Return the [X, Y] coordinate for the center point of the cell that contains the specified text.  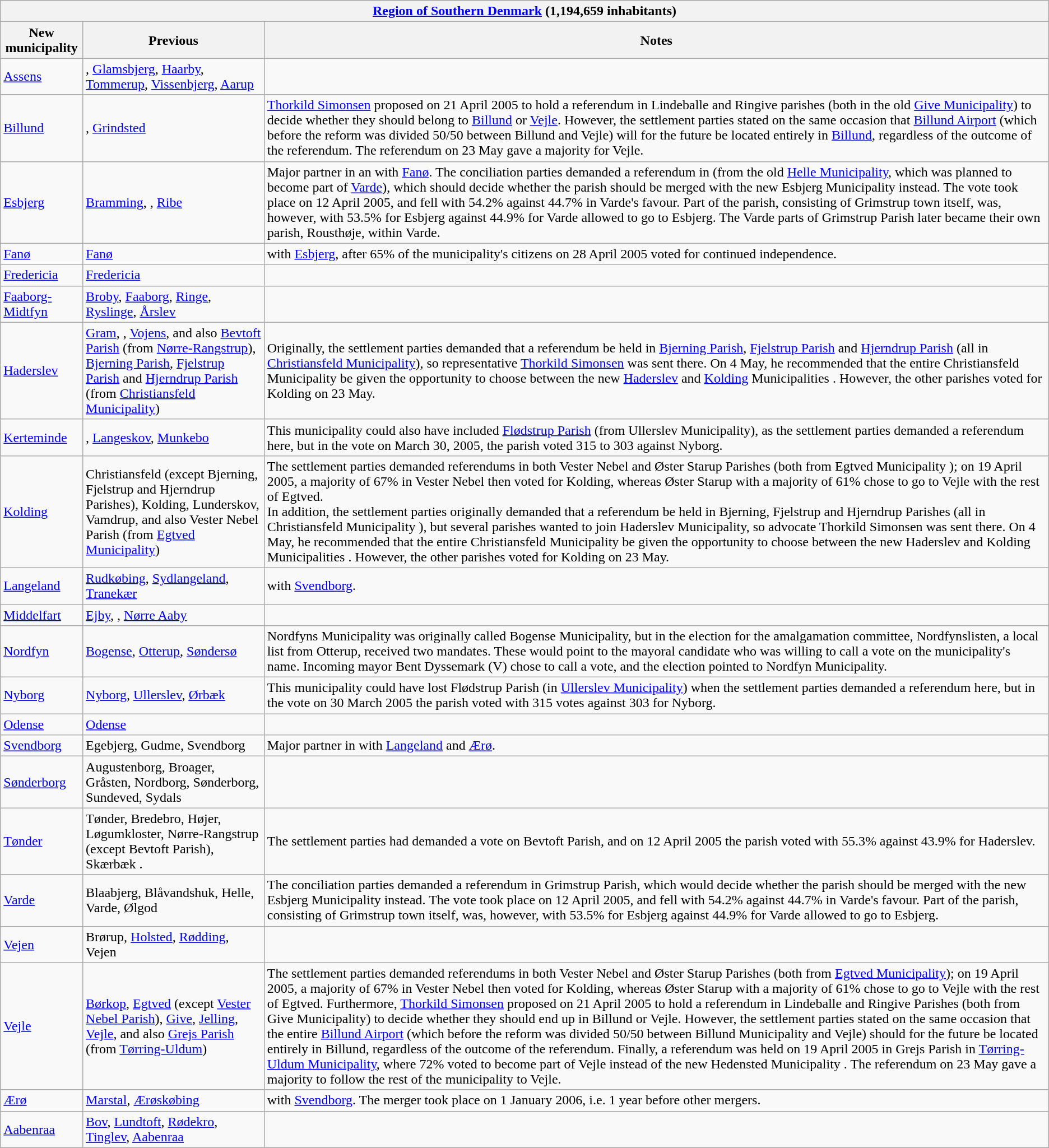
, Glamsbjerg, Haarby, Tommerup, Vissenbjerg, Aarup [174, 76]
Langeland [41, 586]
Marstal, Ærøskøbing [174, 1100]
Ærø [41, 1100]
Kerteminde [41, 437]
Vejen [41, 945]
Blaabjerg, Blåvandshuk, Helle, Varde, Ølgod [174, 900]
Varde [41, 900]
Bramming, , Ribe [174, 202]
Region of Southern Denmark (1,194,659 inhabitants) [524, 11]
Rudkøbing, Sydlangeland, Tranekær [174, 586]
Haderslev [41, 371]
Broby, Faaborg, Ringe, Ryslinge, Årslev [174, 304]
Previous [174, 40]
Nyborg, Ullerslev, Ørbæk [174, 696]
Nyborg [41, 696]
with Svendborg. The merger took place on 1 January 2006, i.e. 1 year before other mergers. [656, 1100]
Major partner in with Langeland and Ærø. [656, 746]
Børkop, Egtved (except Vester Nebel Parish), Give, Jelling, Vejle, and also Grejs Parish (from Tørring-Uldum) [174, 1026]
Svendborg [41, 746]
, Langeskov, Munkebo [174, 437]
Sønderborg [41, 782]
Brørup, Holsted, Rødding, Vejen [174, 945]
Ejby, , Nørre Aaby [174, 615]
, Grindsted [174, 128]
Esbjerg [41, 202]
Vejle [41, 1026]
Aabenraa [41, 1130]
Middelfart [41, 615]
Tønder, Bredebro, Højer, Løgumkloster, Nørre-Rangstrup (except Bevtoft Parish), Skærbæk . [174, 842]
The settlement parties had demanded a vote on Bevtoft Parish, and on 12 April 2005 the parish voted with 55.3% against 43.9% for Haderslev. [656, 842]
Billund [41, 128]
Nordfyn [41, 652]
Bogense, Otterup, Søndersø [174, 652]
New municipality [41, 40]
Faaborg-Midtfyn [41, 304]
with Esbjerg, after 65% of the municipality's citizens on 28 April 2005 voted for continued independence. [656, 254]
Notes [656, 40]
Tønder [41, 842]
Augustenborg, Broager, Gråsten, Nordborg, Sønderborg, Sundeved, Sydals [174, 782]
Egebjerg, Gudme, Svendborg [174, 746]
Kolding [41, 512]
with Svendborg. [656, 586]
Bov, Lundtoft, Rødekro, Tinglev, Aabenraa [174, 1130]
Assens [41, 76]
